Capture the cell that displays the provided text and extract its [x, y] central coordinate. 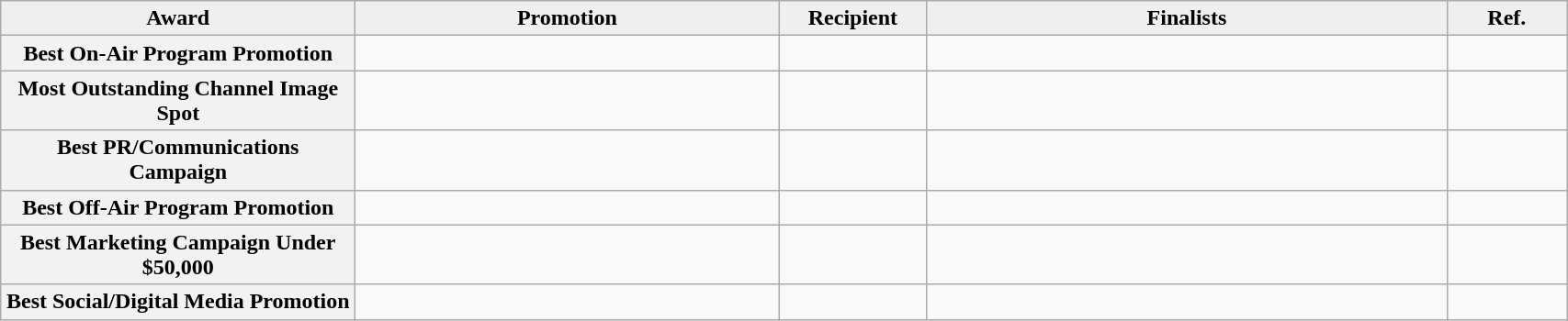
Promotion [568, 18]
Award [178, 18]
Best On-Air Program Promotion [178, 53]
Best Off-Air Program Promotion [178, 207]
Best Social/Digital Media Promotion [178, 302]
Most Outstanding Channel Image Spot [178, 101]
Best Marketing Campaign Under $50,000 [178, 255]
Ref. [1506, 18]
Best PR/Communications Campaign [178, 160]
Finalists [1187, 18]
Recipient [852, 18]
